Locate the cell with the specified text and output its (x, y) center coordinate. 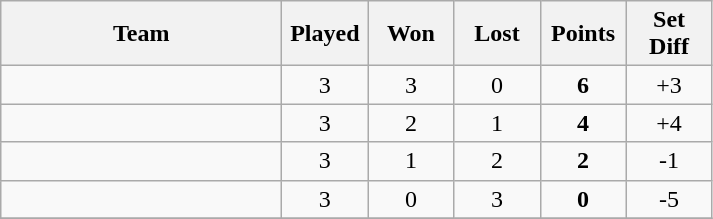
Points (583, 34)
Team (142, 34)
6 (583, 85)
Played (325, 34)
Lost (497, 34)
Set Diff (669, 34)
+3 (669, 85)
-1 (669, 161)
+4 (669, 123)
Won (411, 34)
4 (583, 123)
-5 (669, 199)
